Return (X, Y) of the center of cell containing provided text 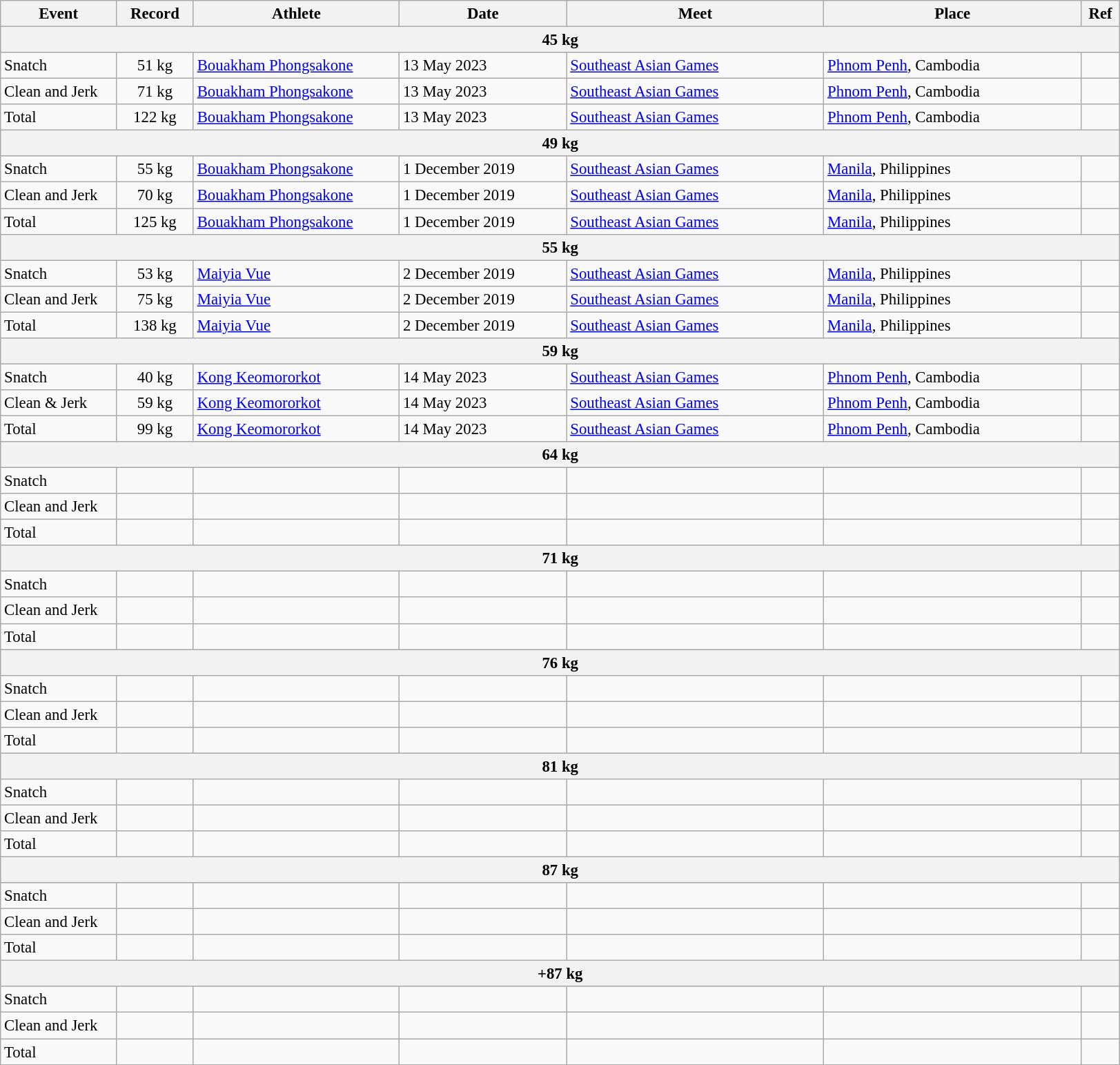
53 kg (155, 273)
+87 kg (560, 974)
Athlete (296, 14)
87 kg (560, 870)
Ref (1101, 14)
122 kg (155, 117)
Record (155, 14)
76 kg (560, 663)
Date (483, 14)
81 kg (560, 766)
Clean & Jerk (59, 403)
51 kg (155, 66)
70 kg (155, 195)
64 kg (560, 455)
75 kg (155, 299)
99 kg (155, 429)
49 kg (560, 144)
138 kg (155, 325)
Event (59, 14)
45 kg (560, 40)
125 kg (155, 222)
40 kg (155, 377)
Place (952, 14)
Meet (696, 14)
